Detect which cell encompasses the target text, then output its (X, Y) center coordinate. 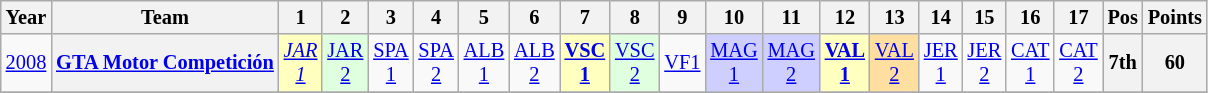
MAG2 (792, 63)
4 (436, 17)
7 (585, 17)
JER2 (985, 63)
60 (1175, 63)
ALB1 (484, 63)
10 (734, 17)
SPA2 (436, 63)
VAL2 (894, 63)
7th (1123, 63)
JAR2 (345, 63)
2 (345, 17)
CAT1 (1030, 63)
VSC2 (634, 63)
15 (985, 17)
Pos (1123, 17)
Year (26, 17)
13 (894, 17)
1 (301, 17)
SPA1 (390, 63)
Points (1175, 17)
GTA Motor Competición (165, 63)
3 (390, 17)
VF1 (682, 63)
14 (941, 17)
VAL1 (845, 63)
Team (165, 17)
9 (682, 17)
17 (1078, 17)
CAT2 (1078, 63)
12 (845, 17)
11 (792, 17)
2008 (26, 63)
JER1 (941, 63)
ALB2 (534, 63)
16 (1030, 17)
5 (484, 17)
MAG1 (734, 63)
JAR1 (301, 63)
6 (534, 17)
VSC1 (585, 63)
8 (634, 17)
